Output the (x, y) coordinate of the center of the cell containing the given text.  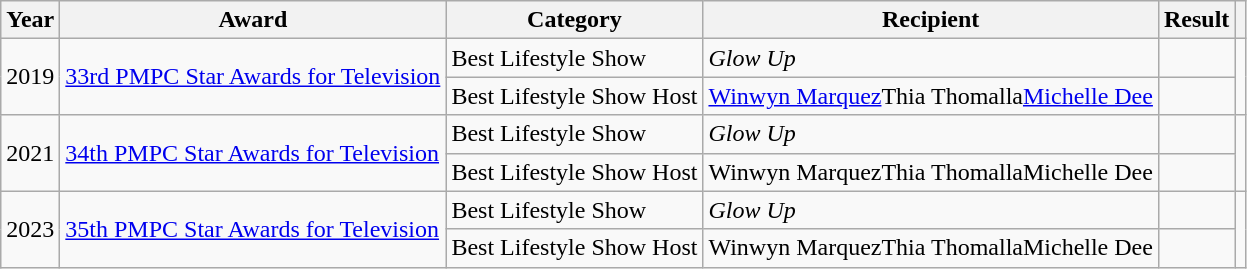
2023 (30, 229)
Recipient (931, 20)
Year (30, 20)
Result (1196, 20)
35th PMPC Star Awards for Television (253, 229)
34th PMPC Star Awards for Television (253, 153)
2019 (30, 77)
33rd PMPC Star Awards for Television (253, 77)
Award (253, 20)
Category (574, 20)
2021 (30, 153)
